Capture the cell that displays the provided text and extract its [X, Y] central coordinate. 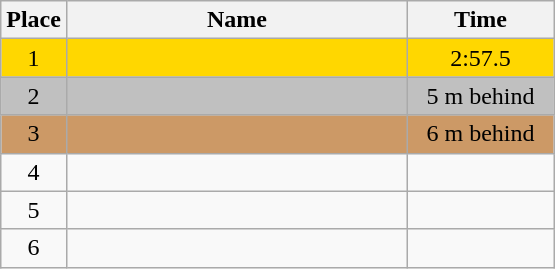
5 m behind [481, 96]
6 m behind [481, 134]
4 [34, 172]
1 [34, 58]
Place [34, 20]
Time [481, 20]
6 [34, 248]
2 [34, 96]
3 [34, 134]
5 [34, 210]
2:57.5 [481, 58]
Name [236, 20]
